Detect which cell encompasses the target text, then output its [X, Y] center coordinate. 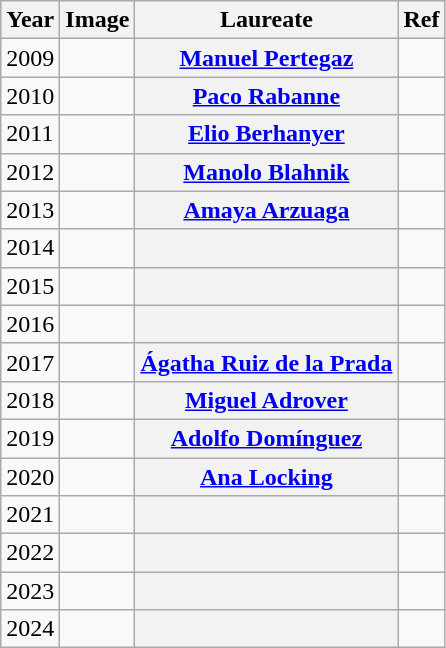
Elio Berhanyer [266, 134]
Image [98, 20]
Manuel Pertegaz [266, 58]
2013 [30, 210]
2017 [30, 362]
2024 [30, 629]
2012 [30, 172]
Year [30, 20]
Paco Rabanne [266, 96]
2015 [30, 286]
2016 [30, 324]
Ágatha Ruiz de la Prada [266, 362]
2022 [30, 553]
Adolfo Domínguez [266, 438]
Ref [422, 20]
2014 [30, 248]
Miguel Adrover [266, 400]
2019 [30, 438]
2018 [30, 400]
Ana Locking [266, 477]
2010 [30, 96]
2021 [30, 515]
Amaya Arzuaga [266, 210]
2023 [30, 591]
2011 [30, 134]
2009 [30, 58]
Manolo Blahnik [266, 172]
Laureate [266, 20]
2020 [30, 477]
